Pinpoint the cell where the given text exists, returning its [x, y] midpoint coordinate. 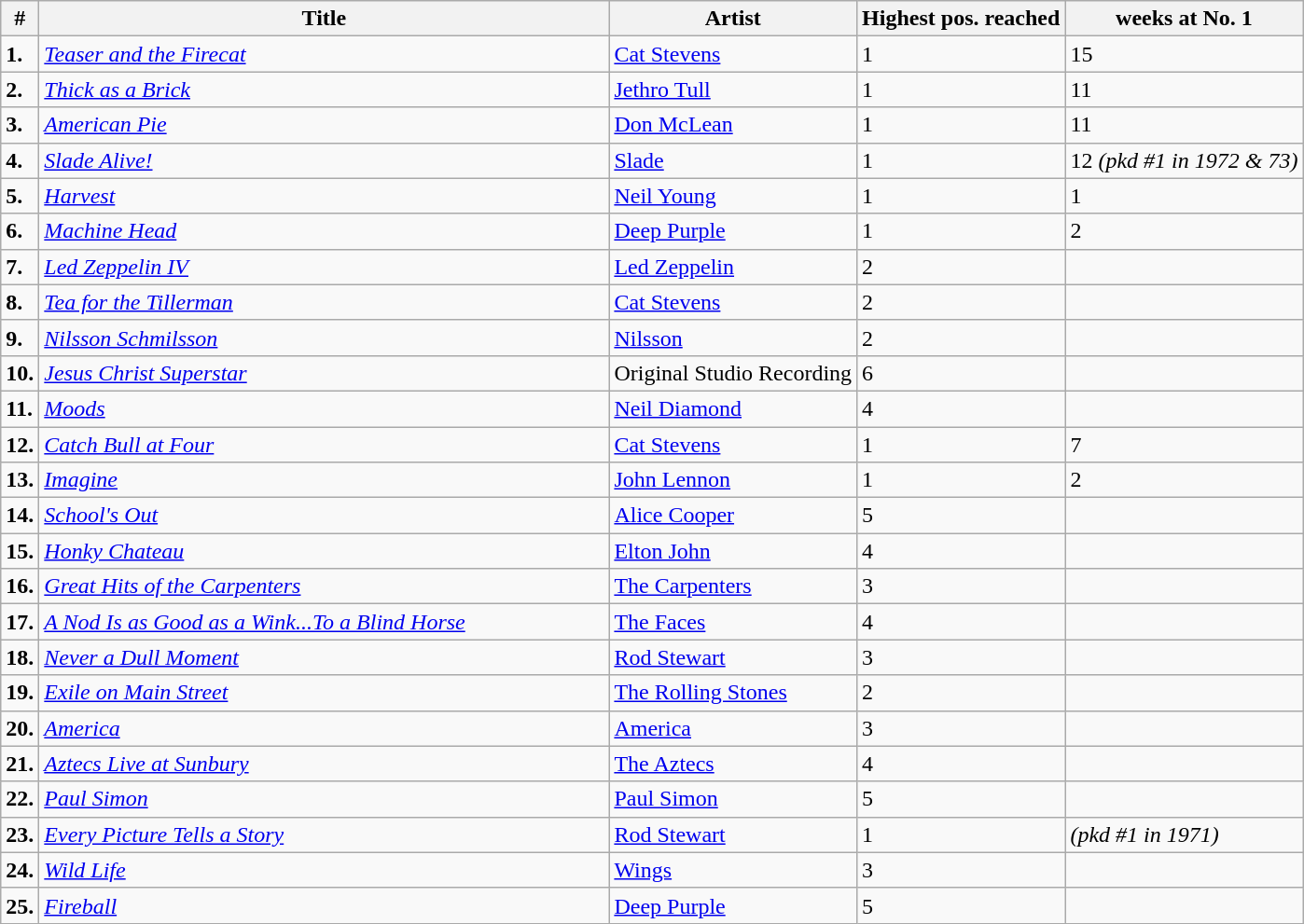
14. [21, 516]
Original Studio Recording [733, 373]
7 [1185, 445]
13. [21, 480]
Never a Dull Moment [325, 657]
Highest pos. reached [961, 19]
Teaser and the Firecat [325, 54]
Nilsson [733, 338]
12. [21, 445]
The Rolling Stones [733, 693]
12 (pkd #1 in 1972 & 73) [1185, 160]
8. [21, 302]
22. [21, 799]
21. [21, 764]
(pkd #1 in 1971) [1185, 834]
Artist [733, 19]
Alice Cooper [733, 516]
Harvest [325, 196]
Fireball [325, 905]
9. [21, 338]
5. [21, 196]
16. [21, 586]
The Carpenters [733, 586]
Neil Young [733, 196]
Aztecs Live at Sunbury [325, 764]
American Pie [325, 125]
The Faces [733, 622]
Slade [733, 160]
6 [961, 373]
24. [21, 870]
Thick as a Brick [325, 90]
15 [1185, 54]
Jesus Christ Superstar [325, 373]
School's Out [325, 516]
7. [21, 267]
Great Hits of the Carpenters [325, 586]
19. [21, 693]
Catch Bull at Four [325, 445]
Neil Diamond [733, 408]
Every Picture Tells a Story [325, 834]
Honky Chateau [325, 551]
weeks at No. 1 [1185, 19]
Machine Head [325, 231]
Slade Alive! [325, 160]
Wings [733, 870]
2. [21, 90]
Jethro Tull [733, 90]
23. [21, 834]
6. [21, 231]
Wild Life [325, 870]
18. [21, 657]
3. [21, 125]
Tea for the Tillerman [325, 302]
# [21, 19]
Title [325, 19]
A Nod Is as Good as a Wink...To a Blind Horse [325, 622]
Imagine [325, 480]
4. [21, 160]
20. [21, 728]
Led Zeppelin [733, 267]
25. [21, 905]
17. [21, 622]
15. [21, 551]
Moods [325, 408]
11. [21, 408]
Don McLean [733, 125]
Elton John [733, 551]
1. [21, 54]
10. [21, 373]
John Lennon [733, 480]
Exile on Main Street [325, 693]
Led Zeppelin IV [325, 267]
The Aztecs [733, 764]
Nilsson Schmilsson [325, 338]
